From the cell containing the given text, extract its center point as (x, y) coordinate. 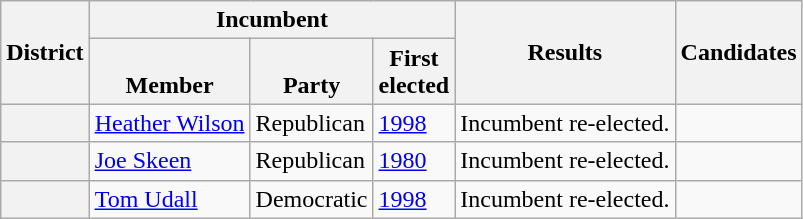
1980 (414, 161)
Results (565, 52)
Member (170, 72)
Party (312, 72)
District (45, 52)
Heather Wilson (170, 123)
Incumbent (272, 20)
Tom Udall (170, 199)
Joe Skeen (170, 161)
Democratic (312, 199)
Firstelected (414, 72)
Candidates (738, 52)
